Output the (x, y) coordinate of the center of the cell containing the given text.  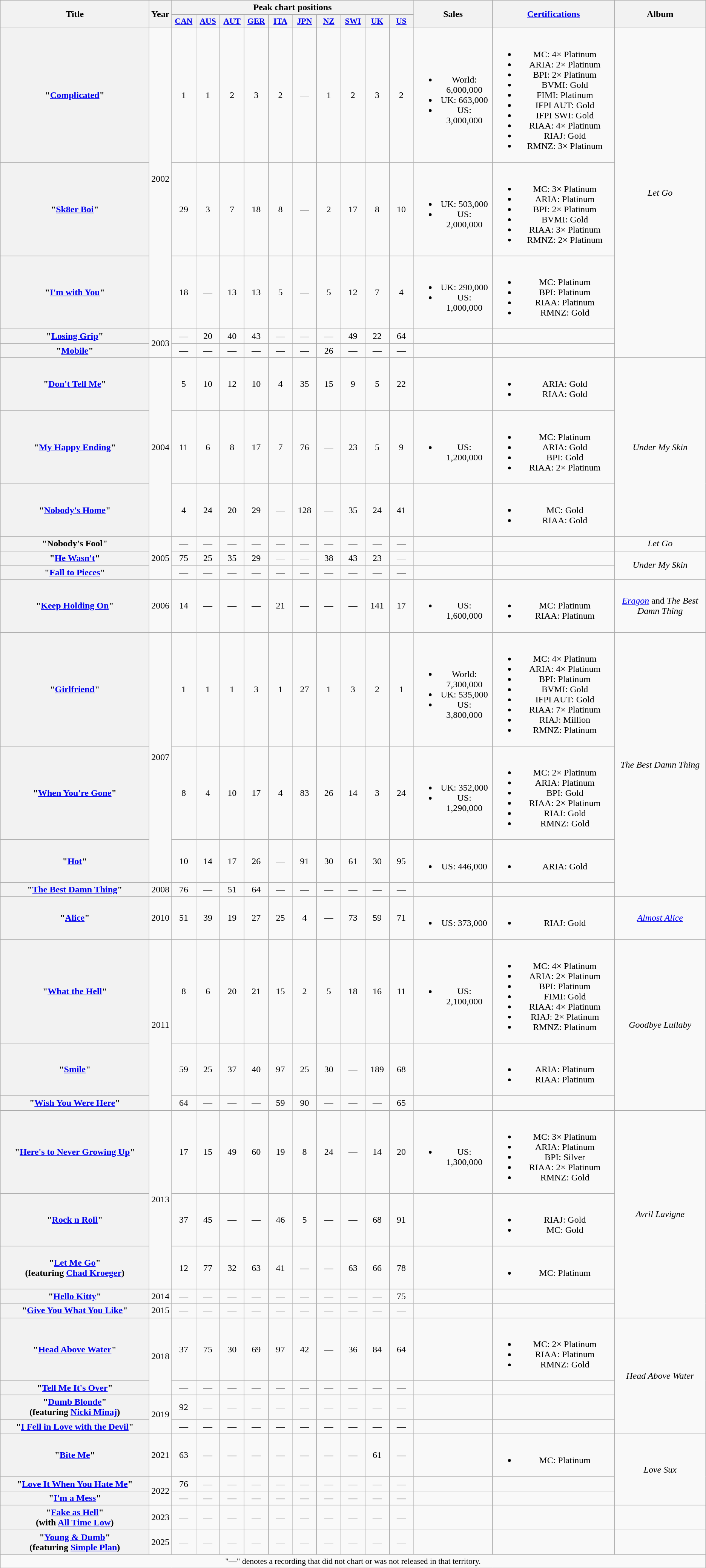
ITA (280, 21)
US: 2,100,000 (453, 992)
MC: GoldRIAA: Gold (554, 510)
2013 (161, 1200)
"Head Above Water" (75, 1349)
2003 (161, 343)
65 (401, 1103)
39 (208, 918)
"Nobody's Fool" (75, 544)
"Sk8er Boi" (75, 209)
MC: 2× PlatinumARIA: PlatinumBPI: GoldRIAA: 2× PlatinumRIAJ: GoldRMNZ: Gold (554, 793)
"He Wasn't" (75, 558)
78 (401, 1268)
Head Above Water (660, 1376)
MC: 4× PlatinumARIA: 4× PlatinumBPI: PlatinumBVMI: GoldIFPI AUT: GoldRIAA: 7× PlatinumRIAJ: MillionRMNZ: Platinum (554, 689)
2006 (161, 606)
66 (377, 1268)
2004 (161, 447)
CAN (184, 21)
"Rock n Roll" (75, 1220)
2010 (161, 918)
2002 (161, 178)
95 (401, 861)
36 (353, 1349)
"Give You What You Like" (75, 1310)
SWI (353, 21)
141 (377, 606)
UK: 352,000US: 1,290,000 (453, 793)
World: 6,000,000UK: 663,000US: 3,000,000 (453, 95)
"Love It When You Hate Me" (75, 1484)
2005 (161, 558)
2023 (161, 1517)
ARIA: Gold (554, 861)
2007 (161, 757)
"My Happy Ending" (75, 447)
UK: 503,000US: 2,000,000 (453, 209)
US (401, 21)
"Smile" (75, 1070)
Peak chart positions (293, 8)
"Girlfriend" (75, 689)
"I Fell in Love with the Devil" (75, 1427)
Certifications (554, 14)
Eragon and The Best Damn Thing (660, 606)
77 (208, 1268)
Title (75, 14)
GER (256, 21)
"Here's to Never Growing Up" (75, 1152)
"Losing Grip" (75, 336)
"Dumb Blonde"(featuring Nicki Minaj) (75, 1407)
2008 (161, 889)
Goodbye Lullaby (660, 1025)
ARIA: GoldRIAA: Gold (554, 384)
73 (353, 918)
"Young & Dumb"(featuring Simple Plan) (75, 1542)
MC: 2× PlatinumRIAA: PlatinumRMNZ: Gold (554, 1349)
46 (280, 1220)
NZ (329, 21)
92 (184, 1407)
US: 1,300,000 (453, 1152)
69 (256, 1349)
Almost Alice (660, 918)
World: 7,300,000UK: 535,000US: 3,800,000 (453, 689)
"The Best Damn Thing" (75, 889)
RIAJ: GoldMC: Gold (554, 1220)
MC: 4× PlatinumARIA: 2× PlatinumBPI: PlatinumFIMI: GoldRIAA: 4× PlatinumRIAJ: 2× PlatinumRMNZ: Platinum (554, 992)
Love Sux (660, 1470)
JPN (305, 21)
"Wish You Were Here" (75, 1103)
2014 (161, 1296)
38 (329, 558)
"When You're Gone" (75, 793)
AUT (232, 21)
45 (208, 1220)
84 (377, 1349)
"Alice" (75, 918)
"Fake as Hell"(with All Time Low) (75, 1517)
US: 446,000 (453, 861)
128 (305, 510)
189 (377, 1070)
RIAJ: Gold (554, 918)
US: 1,600,000 (453, 606)
42 (305, 1349)
MC: PlatinumBPI: PlatinumRIAA: PlatinumRMNZ: Gold (554, 293)
"I'm a Mess" (75, 1498)
"Fall to Pieces" (75, 572)
60 (256, 1152)
US: 1,200,000 (453, 447)
2015 (161, 1310)
2025 (161, 1542)
MC: PlatinumRIAA: Platinum (554, 606)
ARIA: PlatinumRIAA: Platinum (554, 1070)
2019 (161, 1415)
2011 (161, 1025)
"Let Me Go"(featuring Chad Kroeger) (75, 1268)
"Nobody's Home" (75, 510)
90 (305, 1103)
The Best Damn Thing (660, 765)
MC: 4× PlatinumARIA: 2× PlatinumBPI: 2× PlatinumBVMI: GoldFIMI: PlatinumIFPI AUT: GoldIFPI SWI: GoldRIAA: 4× PlatinumRIAJ: GoldRMNZ: 3× Platinum (554, 95)
16 (377, 992)
Sales (453, 14)
"I'm with You" (75, 293)
"Mobile" (75, 351)
MC: 3× PlatinumARIA: PlatinumBPI: 2× PlatinumBVMI: GoldRIAA: 3× PlatinumRMNZ: 2× Platinum (554, 209)
"Tell Me It's Over" (75, 1388)
AUS (208, 21)
"Hello Kitty" (75, 1296)
UK (377, 21)
UK: 290,000US: 1,000,000 (453, 293)
71 (401, 918)
US: 373,000 (453, 918)
MC: 3× PlatinumARIA: PlatinumBPI: SilverRIAA: 2× PlatinumRMNZ: Gold (554, 1152)
"Bite Me" (75, 1455)
"What the Hell" (75, 992)
"Complicated" (75, 95)
Avril Lavigne (660, 1214)
Year (161, 14)
"Hot" (75, 861)
Album (660, 14)
83 (305, 793)
32 (232, 1268)
MC: PlatinumARIA: GoldBPI: GoldRIAA: 2× Platinum (554, 447)
2022 (161, 1491)
"Don't Tell Me" (75, 384)
"Keep Holding On" (75, 606)
"—" denotes a recording that did not chart or was not released in that territory. (353, 1561)
2018 (161, 1356)
2021 (161, 1455)
